From the cell containing the given text, extract its center point as (X, Y) coordinate. 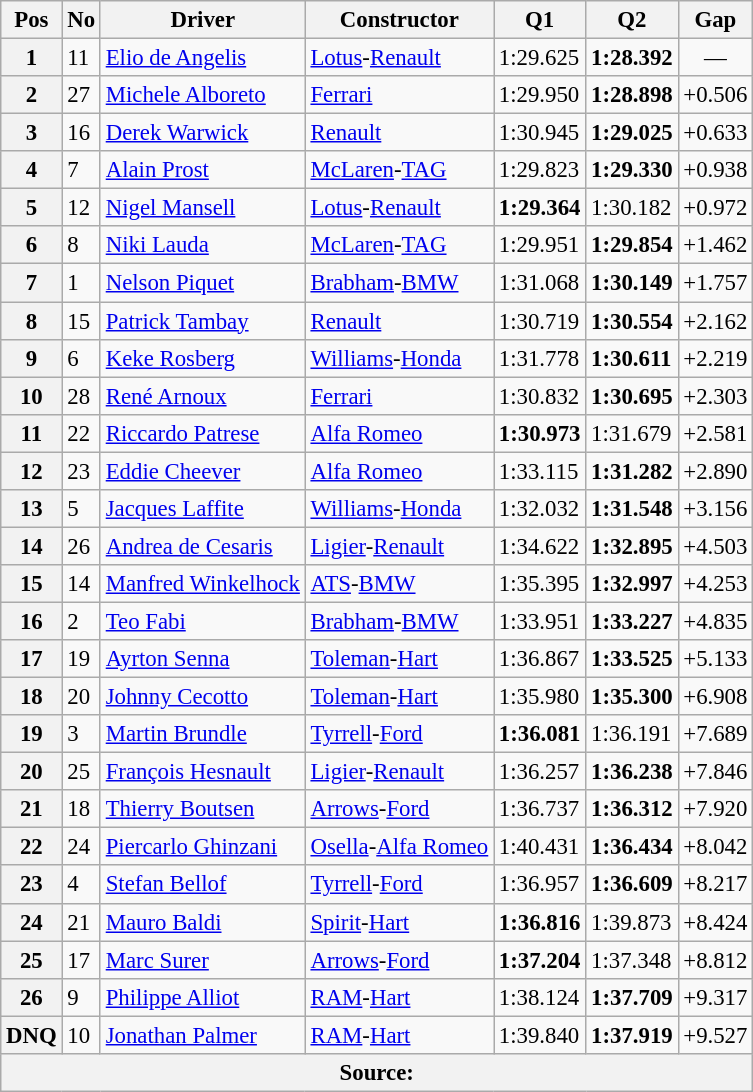
1:29.364 (540, 208)
27 (81, 95)
+8.217 (716, 885)
1:36.737 (540, 809)
Q1 (540, 20)
Michele Alboreto (202, 95)
Jonathan Palmer (202, 1035)
1:30.719 (540, 321)
1:30.149 (632, 283)
Spirit-Hart (399, 922)
Constructor (399, 20)
1:36.257 (540, 772)
28 (81, 396)
+7.689 (716, 734)
+8.424 (716, 922)
1:29.025 (632, 133)
1:31.778 (540, 358)
+8.042 (716, 847)
1:36.816 (540, 922)
1:31.548 (632, 509)
+3.156 (716, 509)
Stefan Bellof (202, 885)
— (716, 58)
+2.581 (716, 433)
1:36.312 (632, 809)
1:36.609 (632, 885)
+2.219 (716, 358)
Osella-Alfa Romeo (399, 847)
1:36.191 (632, 734)
Elio de Angelis (202, 58)
1:34.622 (540, 546)
1:33.115 (540, 471)
Driver (202, 20)
René Arnoux (202, 396)
No (81, 20)
Teo Fabi (202, 621)
Niki Lauda (202, 245)
1:35.980 (540, 697)
1:29.823 (540, 170)
Ayrton Senna (202, 659)
1:40.431 (540, 847)
Nigel Mansell (202, 208)
Marc Surer (202, 960)
+1.462 (716, 245)
Riccardo Patrese (202, 433)
1:30.945 (540, 133)
1:29.330 (632, 170)
+4.253 (716, 584)
1:36.957 (540, 885)
+0.506 (716, 95)
1:33.227 (632, 621)
1:30.973 (540, 433)
Gap (716, 20)
+0.972 (716, 208)
1:28.898 (632, 95)
1:37.348 (632, 960)
+2.303 (716, 396)
1:31.282 (632, 471)
Pos (32, 20)
+5.133 (716, 659)
1:37.919 (632, 1035)
Derek Warwick (202, 133)
1:29.854 (632, 245)
1:37.709 (632, 997)
+7.846 (716, 772)
+0.938 (716, 170)
1:30.182 (632, 208)
1:31.068 (540, 283)
1:32.895 (632, 546)
+0.633 (716, 133)
Thierry Boutsen (202, 809)
1:31.679 (632, 433)
1:37.204 (540, 960)
1:33.525 (632, 659)
1:30.554 (632, 321)
+8.812 (716, 960)
DNQ (32, 1035)
1:36.434 (632, 847)
1:35.395 (540, 584)
+2.162 (716, 321)
Martin Brundle (202, 734)
1:39.873 (632, 922)
1:29.625 (540, 58)
1:32.997 (632, 584)
Nelson Piquet (202, 283)
ATS-BMW (399, 584)
Patrick Tambay (202, 321)
+9.317 (716, 997)
1:30.832 (540, 396)
Q2 (632, 20)
Johnny Cecotto (202, 697)
1:39.840 (540, 1035)
+7.920 (716, 809)
1:32.032 (540, 509)
13 (32, 509)
1:35.300 (632, 697)
Mauro Baldi (202, 922)
Eddie Cheever (202, 471)
+4.503 (716, 546)
1:38.124 (540, 997)
1:30.695 (632, 396)
Andrea de Cesaris (202, 546)
+6.908 (716, 697)
Jacques Laffite (202, 509)
1:29.951 (540, 245)
1:33.951 (540, 621)
1:36.238 (632, 772)
1:36.867 (540, 659)
+1.757 (716, 283)
Philippe Alliot (202, 997)
François Hesnault (202, 772)
1:28.392 (632, 58)
+9.527 (716, 1035)
1:30.611 (632, 358)
1:36.081 (540, 734)
Alain Prost (202, 170)
+4.835 (716, 621)
Piercarlo Ghinzani (202, 847)
Keke Rosberg (202, 358)
+2.890 (716, 471)
1:29.950 (540, 95)
Manfred Winkelhock (202, 584)
Source: (377, 1073)
